Capture the cell that displays the provided text and extract its (x, y) central coordinate. 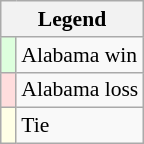
Alabama loss (80, 90)
Alabama win (80, 55)
Legend (72, 19)
Tie (80, 126)
